Capture the cell that displays the provided text and extract its (x, y) central coordinate. 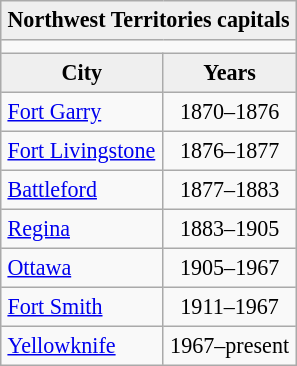
Battleford (82, 190)
Fort Smith (82, 306)
1883–1905 (230, 228)
Years (230, 72)
1876–1877 (230, 150)
Yellowknife (82, 346)
1911–1967 (230, 306)
Northwest Territories capitals (149, 20)
1877–1883 (230, 190)
Fort Livingstone (82, 150)
Ottawa (82, 268)
1870–1876 (230, 112)
1967–present (230, 346)
Regina (82, 228)
City (82, 72)
1905–1967 (230, 268)
Fort Garry (82, 112)
